Provide the (x, y) coordinate of the cell's center where the given text is located.  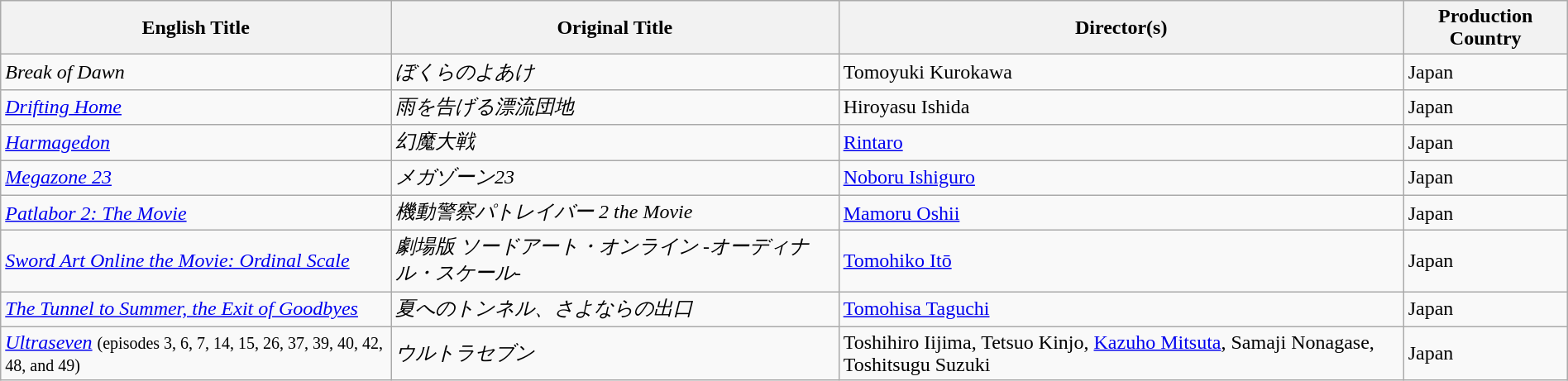
Rintaro (1121, 142)
劇場版 ソードアート・オンライン -オーディナル・スケール- (615, 261)
Tomohisa Taguchi (1121, 309)
機動警察パトレイバー 2 the Movie (615, 213)
Break of Dawn (196, 73)
夏へのトンネル、さよならの出口 (615, 309)
ぼくらのよあけ (615, 73)
Noboru Ishiguro (1121, 179)
Sword Art Online the Movie: Ordinal Scale (196, 261)
Production Country (1485, 28)
Director(s) (1121, 28)
Hiroyasu Ishida (1121, 107)
幻魔大戦 (615, 142)
Original Title (615, 28)
Harmagedon (196, 142)
Mamoru Oshii (1121, 213)
Patlabor 2: The Movie (196, 213)
Toshihiro Iijima, Tetsuo Kinjo, Kazuho Mitsuta, Samaji Nonagase, Toshitsugu Suzuki (1121, 354)
Ultraseven (episodes 3, 6, 7, 14, 15, 26, 37, 39, 40, 42, 48, and 49) (196, 354)
雨を告げる漂流団地 (615, 107)
Tomoyuki Kurokawa (1121, 73)
Megazone 23 (196, 179)
Tomohiko Itō (1121, 261)
メガゾーン23 (615, 179)
English Title (196, 28)
Drifting Home (196, 107)
The Tunnel to Summer, the Exit of Goodbyes (196, 309)
ウルトラセブン (615, 354)
